Search for the cell housing the specified text and yield its (X, Y) center coordinate. 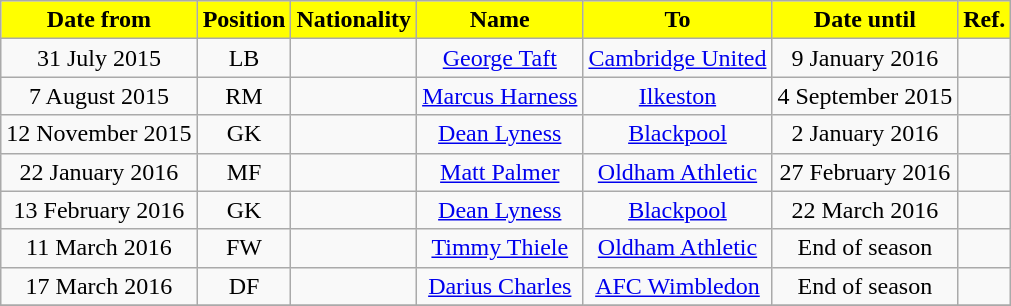
Nationality (354, 20)
13 February 2016 (99, 210)
11 March 2016 (99, 248)
MF (244, 172)
To (678, 20)
AFC Wimbledon (678, 286)
27 February 2016 (865, 172)
22 March 2016 (865, 210)
George Taft (500, 58)
Date from (99, 20)
Matt Palmer (500, 172)
Position (244, 20)
Ilkeston (678, 96)
Timmy Thiele (500, 248)
Darius Charles (500, 286)
RM (244, 96)
Date until (865, 20)
Cambridge United (678, 58)
31 July 2015 (99, 58)
Ref. (984, 20)
17 March 2016 (99, 286)
LB (244, 58)
9 January 2016 (865, 58)
4 September 2015 (865, 96)
Marcus Harness (500, 96)
22 January 2016 (99, 172)
2 January 2016 (865, 134)
FW (244, 248)
Name (500, 20)
DF (244, 286)
7 August 2015 (99, 96)
12 November 2015 (99, 134)
